From the cell containing the given text, extract its center point as [X, Y] coordinate. 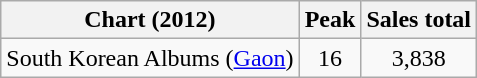
3,838 [419, 58]
Peak [330, 20]
South Korean Albums (Gaon) [150, 58]
16 [330, 58]
Sales total [419, 20]
Chart (2012) [150, 20]
